Provide the [X, Y] coordinate of the cell's center where the given text is located.  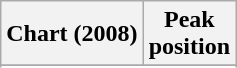
Chart (2008) [72, 34]
Peakposition [189, 34]
